Scan for the cell matching the given text and deliver its (X, Y) coordinate at center. 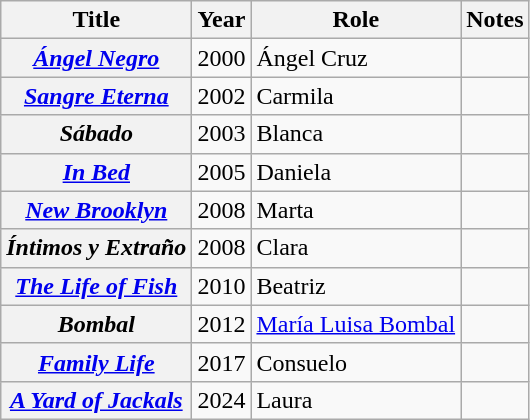
2010 (222, 286)
2017 (222, 362)
2003 (222, 134)
Blanca (356, 134)
The Life of Fish (96, 286)
A Yard of Jackals (96, 400)
Sangre Eterna (96, 96)
Íntimos y Extraño (96, 248)
Role (356, 20)
New Brooklyn (96, 210)
2000 (222, 58)
Ángel Negro (96, 58)
Bombal (96, 324)
2002 (222, 96)
Beatriz (356, 286)
In Bed (96, 172)
Title (96, 20)
Sábado (96, 134)
Consuelo (356, 362)
Laura (356, 400)
María Luisa Bombal (356, 324)
Notes (495, 20)
Carmila (356, 96)
Year (222, 20)
Ángel Cruz (356, 58)
Marta (356, 210)
2012 (222, 324)
Clara (356, 248)
Daniela (356, 172)
Family Life (96, 362)
2024 (222, 400)
2005 (222, 172)
